Identify which cell holds the provided text, then report its (X, Y) central coordinate. 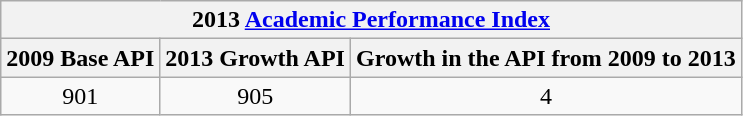
905 (256, 96)
Growth in the API from 2009 to 2013 (546, 58)
901 (80, 96)
2009 Base API (80, 58)
2013 Academic Performance Index (372, 20)
2013 Growth API (256, 58)
4 (546, 96)
